Find where the given text appears and provide that cell's center as [X, Y] coordinate. 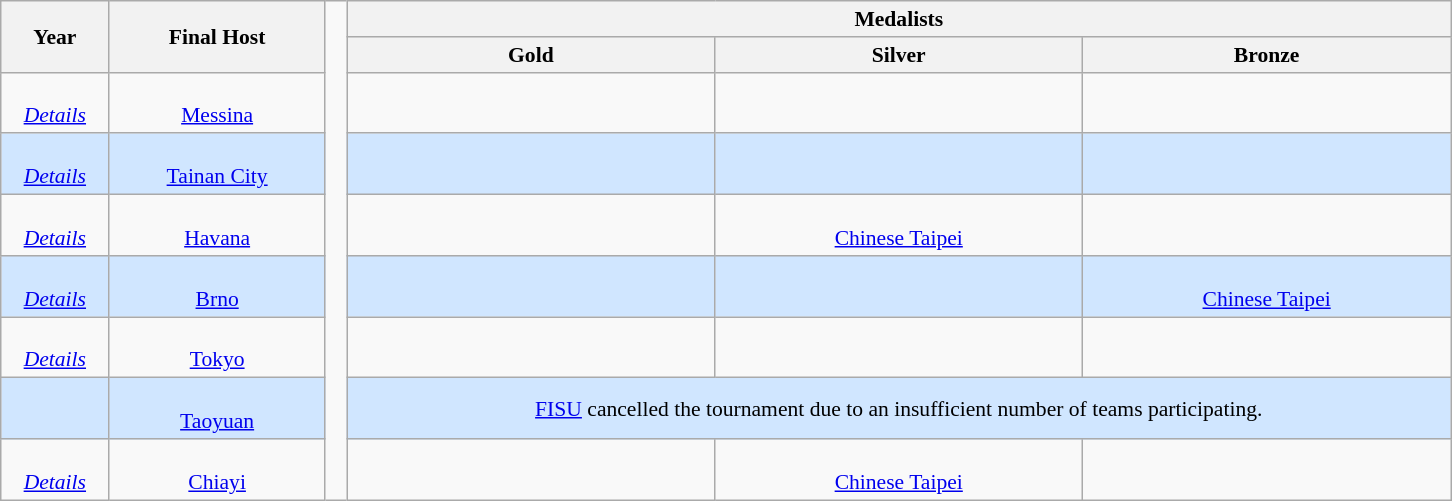
Tokyo [217, 348]
FISU cancelled the tournament due to an insufficient number of teams participating. [899, 408]
Gold [531, 55]
Year [55, 36]
Silver [899, 55]
Havana [217, 226]
Bronze [1267, 55]
Brno [217, 286]
Chiayi [217, 470]
Messina [217, 102]
Tainan City [217, 164]
Taoyuan [217, 408]
Medalists [899, 19]
Final Host [217, 36]
